For the text-containing cell, return its midpoint in (x, y) coordinate format. 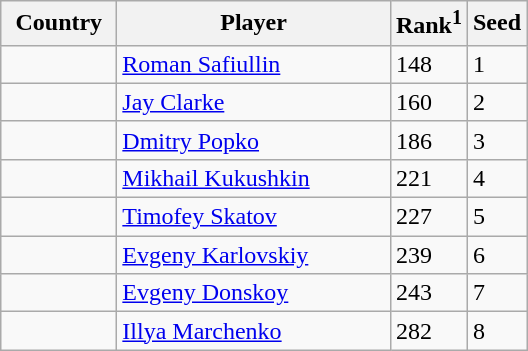
221 (428, 178)
243 (428, 293)
227 (428, 217)
Dmitry Popko (254, 140)
4 (496, 178)
Rank1 (428, 24)
Timofey Skatov (254, 217)
Country (59, 24)
Mikhail Kukushkin (254, 178)
Illya Marchenko (254, 331)
2 (496, 102)
Evgeny Donskoy (254, 293)
6 (496, 255)
160 (428, 102)
186 (428, 140)
Evgeny Karlovskiy (254, 255)
239 (428, 255)
8 (496, 331)
Roman Safiullin (254, 64)
7 (496, 293)
148 (428, 64)
Player (254, 24)
3 (496, 140)
1 (496, 64)
Seed (496, 24)
Jay Clarke (254, 102)
5 (496, 217)
282 (428, 331)
